Find where the given text appears and provide that cell's center as [x, y] coordinate. 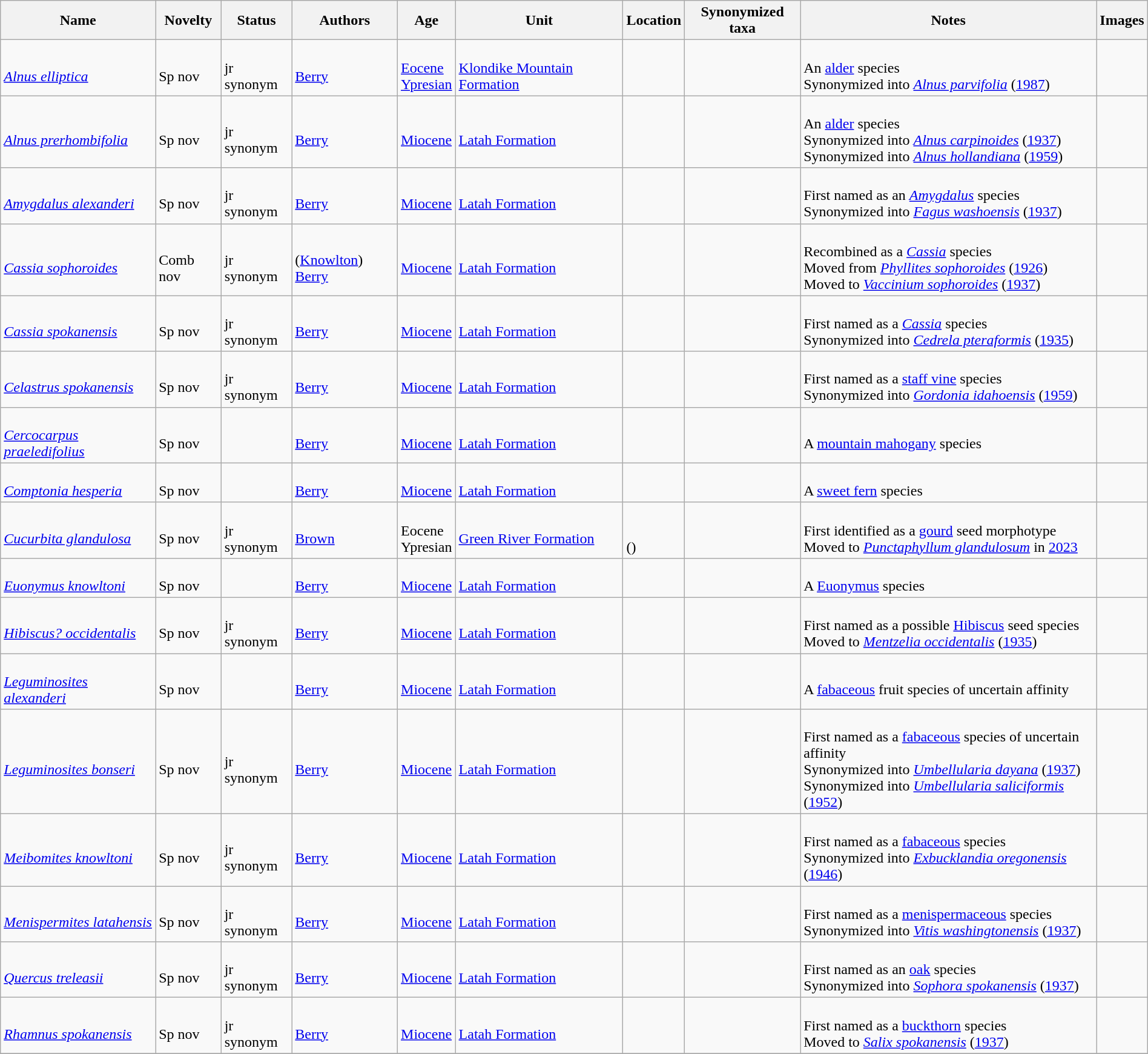
Name [78, 21]
Leguminosites alexanderi [78, 681]
Comb nov [188, 259]
Quercus treleasii [78, 970]
A sweet fern species [948, 482]
Authors [345, 21]
Comptonia hesperia [78, 482]
Menispermites latahensis [78, 914]
Cassia spokanensis [78, 323]
Novelty [188, 21]
(Knowlton) Berry [345, 259]
An alder speciesSynonymized into Alnus carpinoides (1937)Synonymized into Alnus hollandiana (1959) [948, 132]
Synonymized taxa [742, 21]
A Euonymus species [948, 578]
Brown [345, 530]
Recombined as a Cassia species Moved from Phyllites sophoroides (1926)Moved to Vaccinium sophoroides (1937) [948, 259]
Location [654, 21]
Notes [948, 21]
Cercocarpus praeledifolius [78, 435]
Age [427, 21]
Hibiscus? occidentalis [78, 625]
A fabaceous fruit species of uncertain affinity [948, 681]
Rhamnus spokanensis [78, 1026]
An alder species Synonymized into Alnus parvifolia (1987) [948, 68]
Celastrus spokanensis [78, 379]
Euonymus knowltoni [78, 578]
First named as a fabaceous species Synonymized into Exbucklandia oregonensis (1946) [948, 850]
Amygdalus alexanderi [78, 196]
Alnus prerhombifolia [78, 132]
First named as a fabaceous species of uncertain affinity Synonymized into Umbellularia dayana (1937)Synonymized into Umbellularia saliciformis (1952) [948, 762]
Status [257, 21]
First named as a Cassia species Synonymized into Cedrela pteraformis (1935) [948, 323]
Alnus elliptica [78, 68]
() [654, 530]
First named as a possible Hibiscus seed speciesMoved to Mentzelia occidentalis (1935) [948, 625]
Meibomites knowltoni [78, 850]
A mountain mahogany species [948, 435]
Green River Formation [539, 530]
First named as an oak speciesSynonymized into Sophora spokanensis (1937) [948, 970]
First named as an Amygdalus species Synonymized into Fagus washoensis (1937) [948, 196]
Cassia sophoroides [78, 259]
Leguminosites bonseri [78, 762]
Unit [539, 21]
Klondike Mountain Formation [539, 68]
First named as a menispermaceous species Synonymized into Vitis washingtonensis (1937) [948, 914]
First named as a staff vine speciesSynonymized into Gordonia idahoensis (1959) [948, 379]
Cucurbita glandulosa [78, 530]
First named as a buckthorn speciesMoved to Salix spokanensis (1937) [948, 1026]
Images [1122, 21]
First identified as a gourd seed morphotype Moved to Punctaphyllum glandulosum in 2023 [948, 530]
